For the text-containing cell, return its midpoint in [x, y] coordinate format. 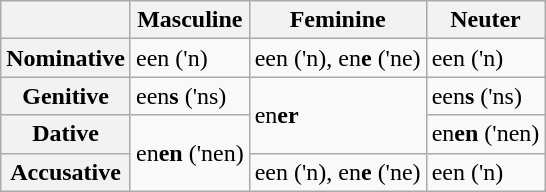
Dative [66, 134]
Nominative [66, 58]
Masculine [190, 20]
Accusative [66, 172]
Genitive [66, 96]
Neuter [486, 20]
ener [338, 115]
Feminine [338, 20]
